Pinpoint the cell where the given text exists, returning its [x, y] midpoint coordinate. 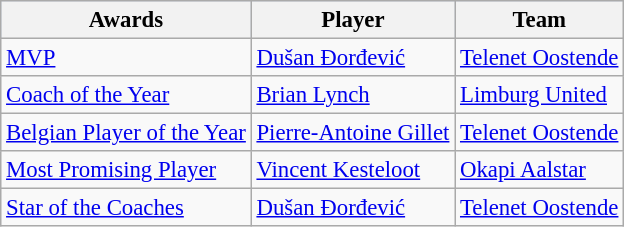
Pierre-Antoine Gillet [353, 133]
Limburg United [540, 95]
Brian Lynch [353, 95]
Star of the Coaches [126, 208]
MVP [126, 58]
Player [353, 20]
Team [540, 20]
Vincent Kesteloot [353, 170]
Belgian Player of the Year [126, 133]
Awards [126, 20]
Okapi Aalstar [540, 170]
Most Promising Player [126, 170]
Coach of the Year [126, 95]
